From the cell containing the given text, extract its center point as (X, Y) coordinate. 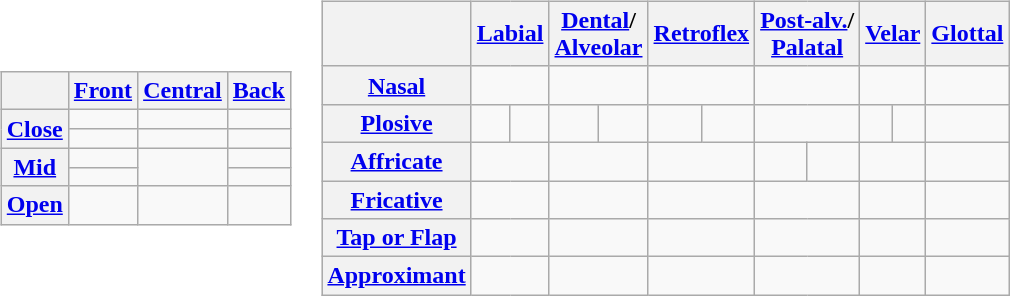
Back (258, 91)
Open (34, 205)
Dental/Alveolar (598, 34)
Retroflex (702, 34)
Central (183, 91)
Plosive (396, 123)
Tap or Flap (396, 238)
Post-alv./Palatal (808, 34)
Nasal (396, 85)
Affricate (396, 161)
Glottal (968, 34)
Front (102, 91)
Velar (893, 34)
Mid (34, 167)
Close (34, 129)
Approximant (396, 276)
Labial (510, 34)
Fricative (396, 199)
